For the text-containing cell, return its midpoint in [X, Y] coordinate format. 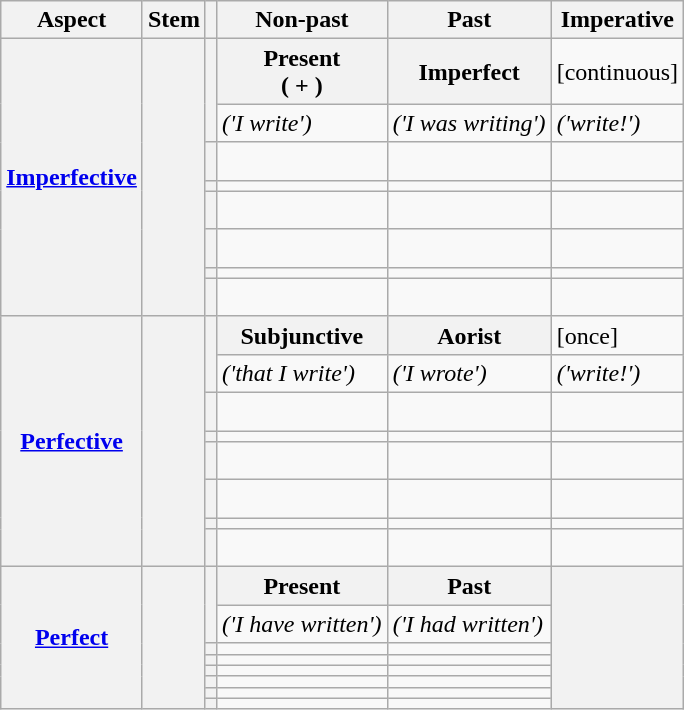
Present [302, 586]
Present( + ) [302, 72]
('I write') [302, 123]
('that I write') [302, 373]
Perfect [72, 638]
Subjunctive [302, 335]
Non-past [302, 20]
[continuous] [617, 72]
('I had written') [469, 624]
Aspect [72, 20]
('I was writing') [469, 123]
[once] [617, 335]
Imperfective [72, 178]
Aorist [469, 335]
('I have written') [302, 624]
('I wrote') [469, 373]
Imperative [617, 20]
Stem [174, 20]
Imperfect [469, 72]
Perfective [72, 441]
